From the cell containing the given text, extract its center point as [X, Y] coordinate. 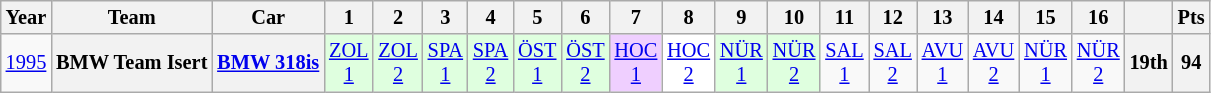
HOC1 [636, 63]
4 [490, 17]
12 [893, 17]
Year [26, 17]
7 [636, 17]
SPA2 [490, 63]
Car [268, 17]
11 [844, 17]
6 [585, 17]
SAL2 [893, 63]
SPA1 [446, 63]
BMW Team Isert [132, 63]
Pts [1192, 17]
8 [688, 17]
AVU1 [942, 63]
16 [1098, 17]
9 [742, 17]
5 [537, 17]
AVU2 [994, 63]
Team [132, 17]
2 [398, 17]
HOC2 [688, 63]
15 [1046, 17]
ZOL2 [398, 63]
94 [1192, 63]
ÖST1 [537, 63]
3 [446, 17]
19th [1149, 63]
1 [348, 17]
1995 [26, 63]
BMW 318is [268, 63]
10 [794, 17]
SAL1 [844, 63]
ÖST2 [585, 63]
13 [942, 17]
14 [994, 17]
ZOL1 [348, 63]
